Extract the (x, y) coordinate from the center of the cell holding the provided text.  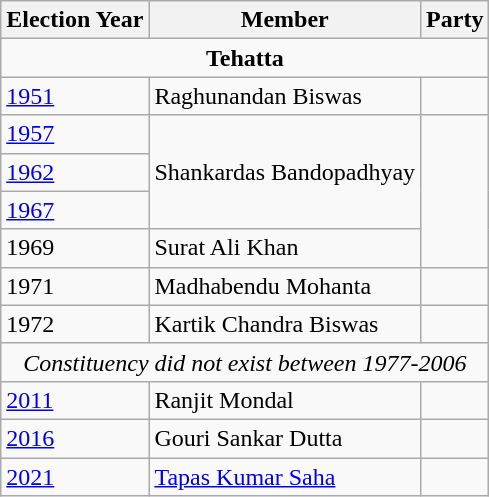
Gouri Sankar Dutta (285, 438)
Raghunandan Biswas (285, 96)
Party (455, 20)
1957 (75, 134)
Tehatta (245, 58)
Surat Ali Khan (285, 248)
1969 (75, 248)
Ranjit Mondal (285, 400)
Election Year (75, 20)
Constituency did not exist between 1977-2006 (245, 362)
2021 (75, 477)
1951 (75, 96)
Member (285, 20)
1967 (75, 210)
Shankardas Bandopadhyay (285, 172)
1971 (75, 286)
Kartik Chandra Biswas (285, 324)
Tapas Kumar Saha (285, 477)
2011 (75, 400)
1972 (75, 324)
Madhabendu Mohanta (285, 286)
2016 (75, 438)
1962 (75, 172)
